Return the [X, Y] coordinate for the center point of the cell that contains the specified text.  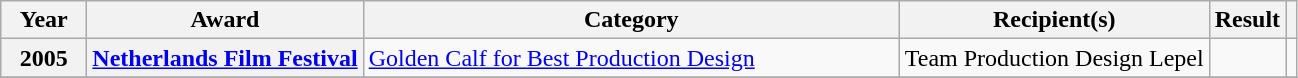
Recipient(s) [1054, 20]
2005 [44, 58]
Team Production Design Lepel [1054, 58]
Award [225, 20]
Year [44, 20]
Result [1247, 20]
Netherlands Film Festival [225, 58]
Category [631, 20]
Golden Calf for Best Production Design [631, 58]
